Capture the cell that displays the provided text and extract its (X, Y) central coordinate. 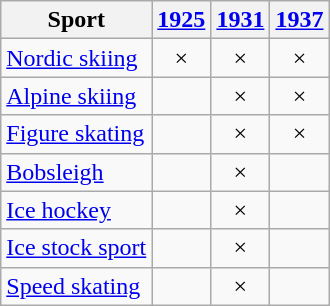
Speed skating (76, 286)
Ice hockey (76, 210)
Ice stock sport (76, 248)
Alpine skiing (76, 96)
1931 (240, 20)
Nordic skiing (76, 58)
Sport (76, 20)
Figure skating (76, 134)
1937 (300, 20)
Bobsleigh (76, 172)
1925 (182, 20)
